Return the (X, Y) coordinate for the center point of the cell that contains the specified text.  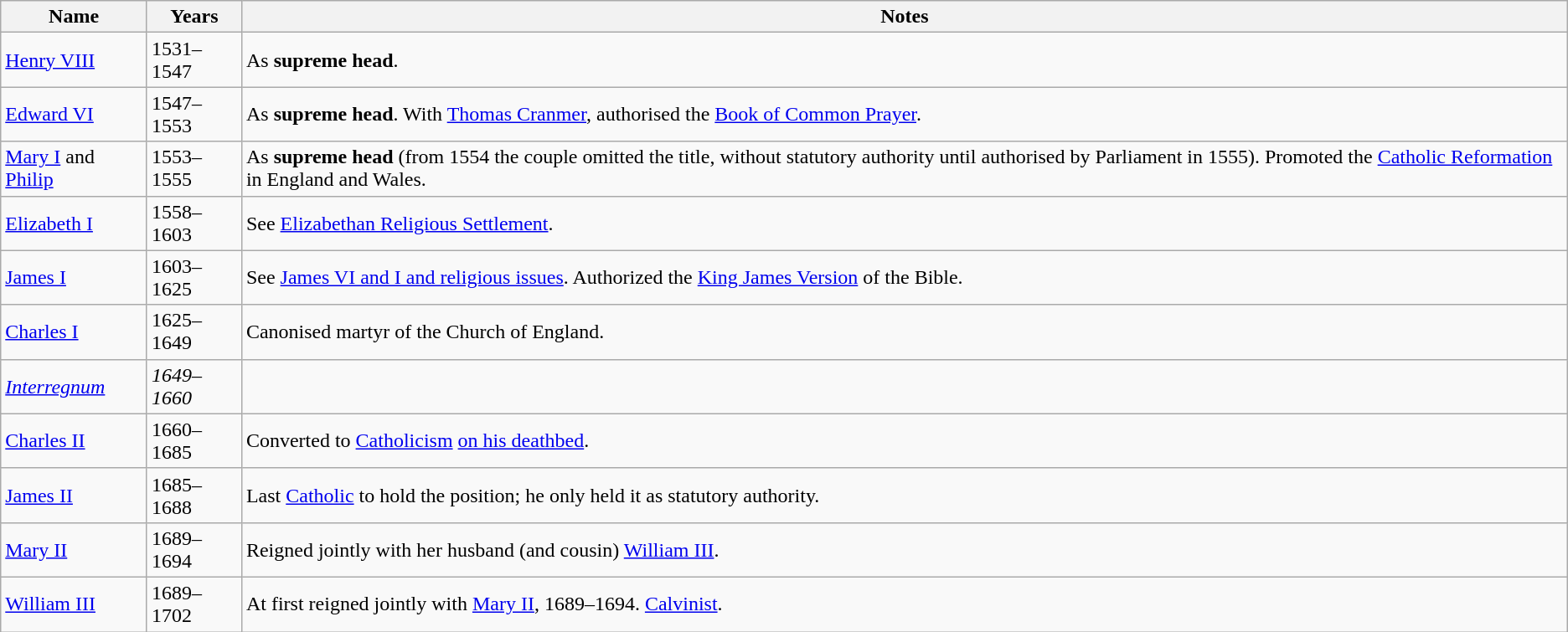
Notes (905, 17)
1685–1688 (194, 496)
Mary II (74, 549)
Last Catholic to hold the position; he only held it as statutory authority. (905, 496)
Mary I and Philip (74, 169)
Interregnum (74, 387)
As supreme head. With Thomas Cranmer, authorised the Book of Common Prayer. (905, 114)
1689–1694 (194, 549)
See James VI and I and religious issues. Authorized the King James Version of the Bible. (905, 278)
Edward VI (74, 114)
1649–1660 (194, 387)
Reigned jointly with her husband (and cousin) William III. (905, 549)
1603–1625 (194, 278)
At first reigned jointly with Mary II, 1689–1694. Calvinist. (905, 604)
1558–1603 (194, 223)
1547–1553 (194, 114)
James I (74, 278)
Charles I (74, 331)
Charles II (74, 440)
James II (74, 496)
Canonised martyr of the Church of England. (905, 331)
1553–1555 (194, 169)
Henry VIII (74, 60)
See Elizabethan Religious Settlement. (905, 223)
Converted to Catholicism on his deathbed. (905, 440)
1660–1685 (194, 440)
William III (74, 604)
1689–1702 (194, 604)
As supreme head. (905, 60)
1531–1547 (194, 60)
Name (74, 17)
Elizabeth I (74, 223)
Years (194, 17)
1625–1649 (194, 331)
